Detect which cell encompasses the target text, then output its (x, y) center coordinate. 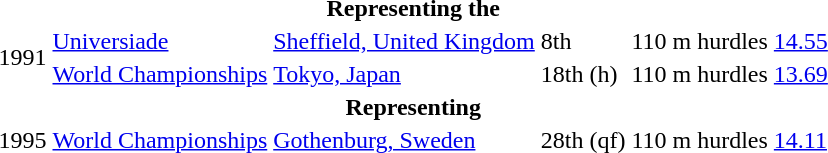
Sheffield, United Kingdom (404, 41)
Universiade (160, 41)
18th (h) (583, 74)
8th (583, 41)
Tokyo, Japan (404, 74)
World Championships (160, 74)
